Output the [X, Y] coordinate of the center of the cell containing the given text.  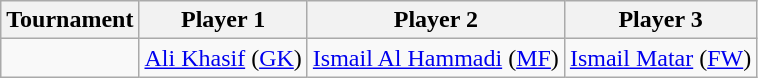
Ismail Matar (FW) [660, 58]
Player 3 [660, 20]
Tournament [70, 20]
Ali Khasif (GK) [223, 58]
Player 1 [223, 20]
Ismail Al Hammadi (MF) [436, 58]
Player 2 [436, 20]
